Determine the [X, Y] coordinate at the center of the cell enclosing the given text.  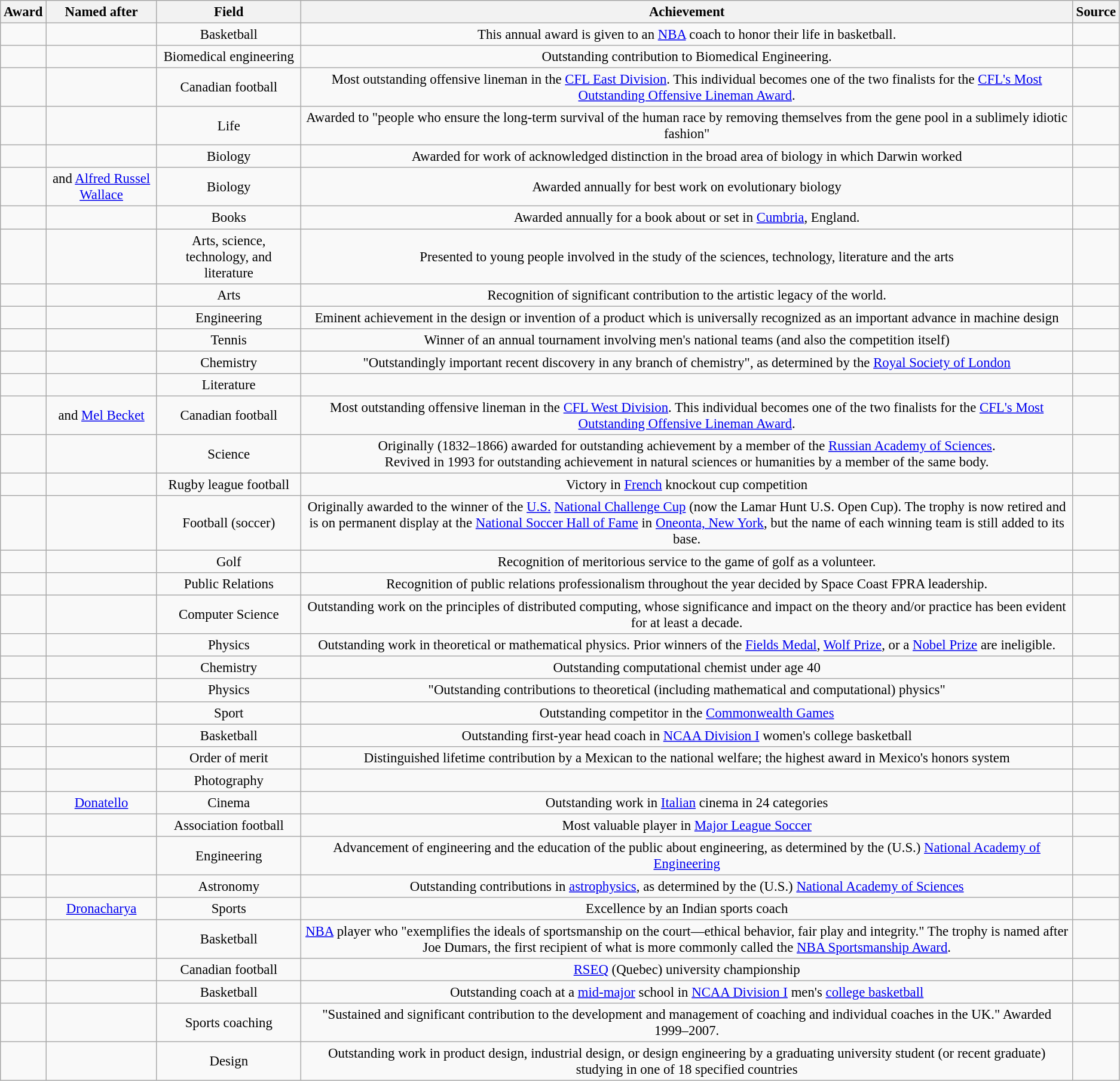
Field [228, 12]
Donatello [102, 803]
Distinguished lifetime contribution by a Mexican to the national welfare; the highest award in Mexico's honors system [687, 758]
Design [228, 1062]
Astronomy [228, 886]
Excellence by an Indian sports coach [687, 909]
"Outstandingly important recent discovery in any branch of chemistry", as determined by the Royal Society of London [687, 362]
Outstanding coach at a mid-major school in NCAA Division I men's college basketball [687, 993]
Winner of an annual tournament involving men's national teams (and also the competition itself) [687, 340]
Dronacharya [102, 909]
Presented to young people involved in the study of the sciences, technology, literature and the arts [687, 256]
Sports coaching [228, 1022]
Achievement [687, 12]
Tennis [228, 340]
Named after [102, 12]
Outstanding first-year head coach in NCAA Division I women's college basketball [687, 735]
Award [23, 12]
Advancement of engineering and the education of the public about engineering, as determined by the (U.S.) National Academy of Engineering [687, 856]
Recognition of significant contribution to the artistic legacy of the world. [687, 295]
Rugby league football [228, 484]
Association football [228, 825]
Most valuable player in Major League Soccer [687, 825]
Golf [228, 562]
Computer Science [228, 615]
Awarded to "people who ensure the long-term survival of the human race by removing themselves from the gene pool in a sublimely idiotic fashion" [687, 126]
Awarded annually for best work on evolutionary biology [687, 187]
Outstanding contribution to Biomedical Engineering. [687, 57]
Biomedical engineering [228, 57]
"Sustained and significant contribution to the development and management of coaching and individual coaches in the UK." Awarded 1999–2007. [687, 1022]
Sport [228, 713]
Order of merit [228, 758]
Awarded for work of acknowledged distinction in the broad area of biology in which Darwin worked [687, 157]
Outstanding work in theoretical or mathematical physics. Prior winners of the Fields Medal, Wolf Prize, or a Nobel Prize are ineligible. [687, 645]
Literature [228, 385]
RSEQ (Quebec) university championship [687, 970]
Outstanding competitor in the Commonwealth Games [687, 713]
Arts, science, technology, and literature [228, 256]
Eminent achievement in the design or invention of a product which is universally recognized as an important advance in machine design [687, 317]
This annual award is given to an NBA coach to honor their life in basketball. [687, 35]
Outstanding contributions in astrophysics, as determined by the (U.S.) National Academy of Sciences [687, 886]
Outstanding computational chemist under age 40 [687, 668]
Books [228, 218]
and Mel Becket [102, 415]
and Alfred Russel Wallace [102, 187]
Sports [228, 909]
Public Relations [228, 584]
Science [228, 454]
Life [228, 126]
Cinema [228, 803]
Recognition of public relations professionalism throughout the year decided by Space Coast FPRA leadership. [687, 584]
Photography [228, 780]
Arts [228, 295]
Awarded annually for a book about or set in Cumbria, England. [687, 218]
Outstanding work in Italian cinema in 24 categories [687, 803]
Source [1096, 12]
"Outstanding contributions to theoretical (including mathematical and computational) physics" [687, 691]
Victory in French knockout cup competition [687, 484]
Recognition of meritorious service to the game of golf as a volunteer. [687, 562]
Football (soccer) [228, 523]
